Scan for the cell matching the given text and deliver its (x, y) coordinate at center. 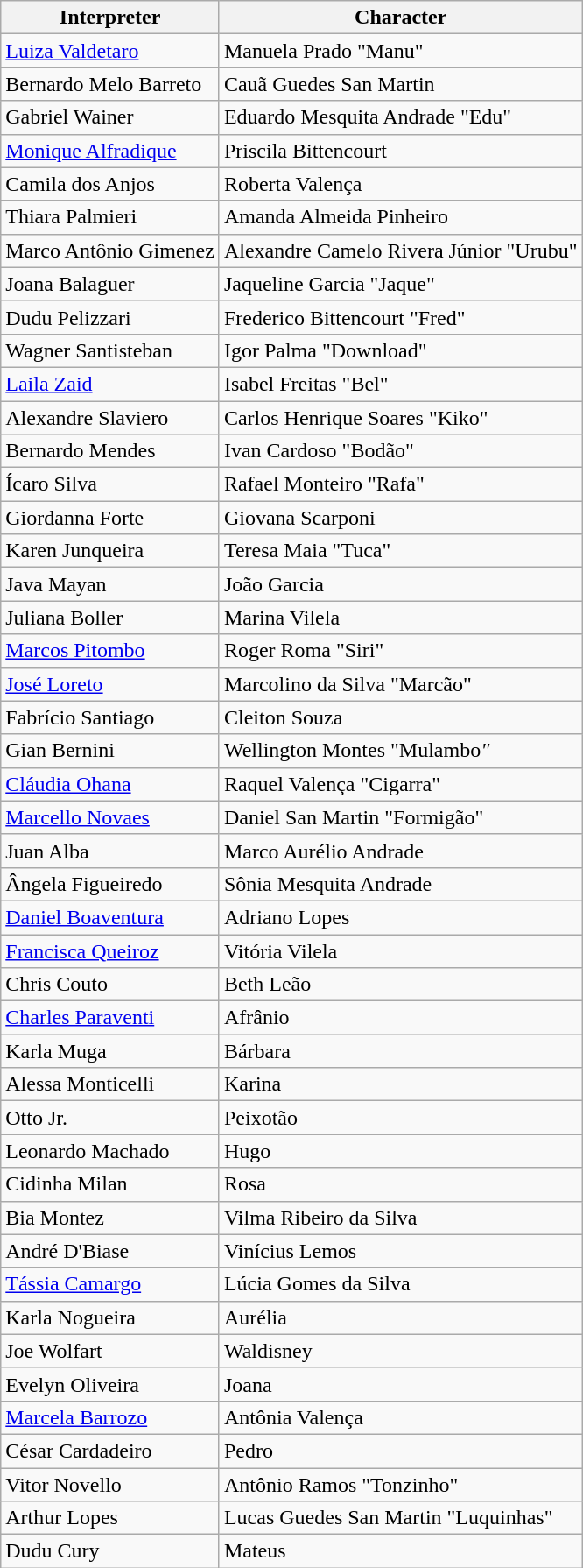
Giovana Scarponi (401, 518)
Antônio Ramos "Tonzinho" (401, 1485)
Frederico Bittencourt "Fred" (401, 317)
Chris Couto (110, 985)
Marcello Novaes (110, 817)
Marcolino da Silva "Marcão" (401, 684)
Java Mayan (110, 584)
Marina Vilela (401, 618)
Antônia Valença (401, 1417)
Isabel Freitas "Bel" (401, 384)
Karla Nogueira (110, 1317)
Karen Junqueira (110, 551)
Jaqueline Garcia "Jaque" (401, 284)
Bernardo Mendes (110, 451)
Cláudia Ohana (110, 784)
Juan Alba (110, 851)
Afrânio (401, 1018)
Alexandre Camelo Rivera Júnior "Urubu" (401, 251)
Otto Jr. (110, 1118)
Luiza Valdetaro (110, 51)
Wagner Santisteban (110, 350)
Joana Balaguer (110, 284)
Giordanna Forte (110, 518)
Lúcia Gomes da Silva (401, 1284)
Rosa (401, 1184)
Dudu Cury (110, 1551)
André D'Biase (110, 1251)
Character (401, 18)
Joe Wolfart (110, 1351)
Carlos Henrique Soares "Kiko" (401, 418)
Priscila Bittencourt (401, 151)
Igor Palma "Download" (401, 350)
Teresa Maia "Tuca" (401, 551)
Evelyn Oliveira (110, 1384)
Peixotão (401, 1118)
Marcos Pitombo (110, 651)
Rafael Monteiro "Rafa" (401, 484)
Bárbara (401, 1051)
Aurélia (401, 1317)
Francisca Queiroz (110, 950)
Cauã Guedes San Martin (401, 84)
Ivan Cardoso "Bodão" (401, 451)
Pedro (401, 1451)
Marco Antônio Gimenez (110, 251)
Amanda Almeida Pinheiro (401, 217)
Alexandre Slaviero (110, 418)
Leonardo Machado (110, 1151)
Bia Montez (110, 1218)
Vilma Ribeiro da Silva (401, 1218)
Roberta Valença (401, 184)
Sônia Mesquita Andrade (401, 884)
Monique Alfradique (110, 151)
Charles Paraventi (110, 1018)
Camila dos Anjos (110, 184)
César Cardadeiro (110, 1451)
Thiara Palmieri (110, 217)
Ícaro Silva (110, 484)
Dudu Pelizzari (110, 317)
Waldisney (401, 1351)
Tássia Camargo (110, 1284)
Gabriel Wainer (110, 117)
Karina (401, 1084)
Hugo (401, 1151)
Mateus (401, 1551)
Cleiton Souza (401, 717)
Lucas Guedes San Martin "Luquinhas" (401, 1518)
Vitória Vilela (401, 950)
Eduardo Mesquita Andrade "Edu" (401, 117)
Vinícius Lemos (401, 1251)
Gian Bernini (110, 751)
Cidinha Milan (110, 1184)
Juliana Boller (110, 618)
Laila Zaid (110, 384)
Adriano Lopes (401, 917)
Beth Leão (401, 985)
Bernardo Melo Barreto (110, 84)
Joana (401, 1384)
Interpreter (110, 18)
Wellington Montes "Mulambo" (401, 751)
Vitor Novello (110, 1485)
Daniel Boaventura (110, 917)
José Loreto (110, 684)
Karla Muga (110, 1051)
João Garcia (401, 584)
Marcela Barrozo (110, 1417)
Marco Aurélio Andrade (401, 851)
Alessa Monticelli (110, 1084)
Manuela Prado "Manu" (401, 51)
Daniel San Martin "Formigão" (401, 817)
Ângela Figueiredo (110, 884)
Raquel Valença "Cigarra" (401, 784)
Fabrício Santiago (110, 717)
Roger Roma "Siri" (401, 651)
Arthur Lopes (110, 1518)
